Find where the given text appears and provide that cell's center as (X, Y) coordinate. 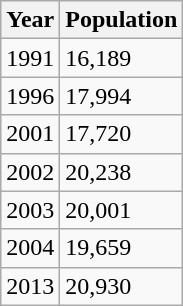
16,189 (122, 58)
17,720 (122, 134)
20,001 (122, 210)
20,930 (122, 286)
19,659 (122, 248)
1996 (30, 96)
2001 (30, 134)
2004 (30, 248)
2003 (30, 210)
2013 (30, 286)
Population (122, 20)
2002 (30, 172)
Year (30, 20)
20,238 (122, 172)
1991 (30, 58)
17,994 (122, 96)
